Extract the [X, Y] coordinate from the center of the cell holding the provided text.  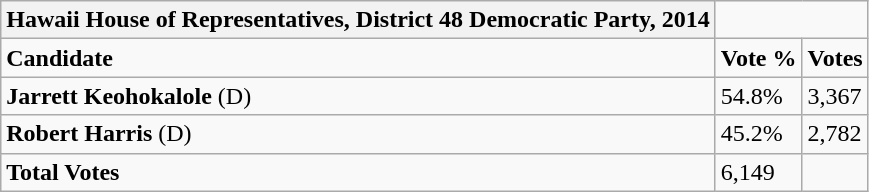
Vote % [758, 58]
Candidate [358, 58]
Votes [835, 58]
3,367 [835, 96]
45.2% [758, 134]
Hawaii House of Representatives, District 48 Democratic Party, 2014 [358, 20]
Total Votes [358, 172]
Robert Harris (D) [358, 134]
54.8% [758, 96]
6,149 [758, 172]
Jarrett Keohokalole (D) [358, 96]
2,782 [835, 134]
